Determine the (x, y) coordinate at the center of the cell enclosing the given text.  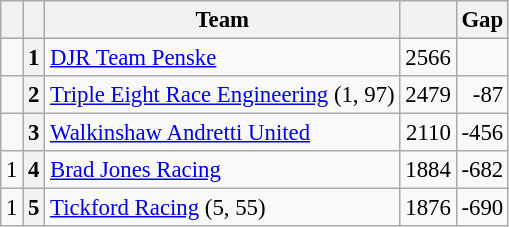
Brad Jones Racing (222, 170)
4 (34, 170)
Walkinshaw Andretti United (222, 133)
3 (34, 133)
1884 (428, 170)
Team (222, 20)
1876 (428, 208)
2110 (428, 133)
2 (34, 95)
Gap (482, 20)
Tickford Racing (5, 55) (222, 208)
-690 (482, 208)
Triple Eight Race Engineering (1, 97) (222, 95)
-682 (482, 170)
-456 (482, 133)
DJR Team Penske (222, 58)
-87 (482, 95)
2479 (428, 95)
2566 (428, 58)
5 (34, 208)
